From the cell containing the given text, extract its center point as [x, y] coordinate. 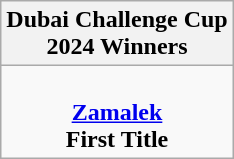
Dubai Challenge Cup2024 Winners [117, 34]
ZamalekFirst Title [117, 112]
